Search for the cell housing the specified text and yield its (x, y) center coordinate. 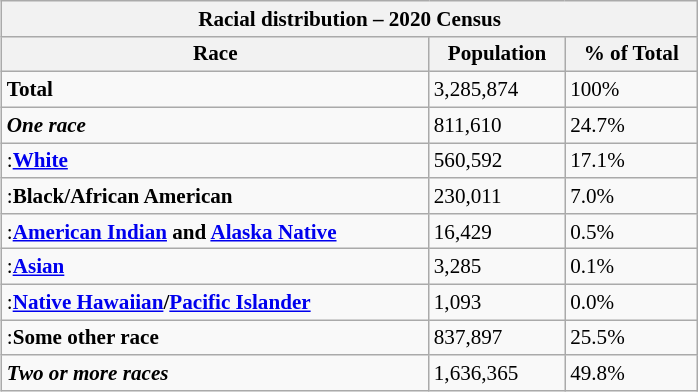
3,285,874 (497, 90)
Racial distribution – 2020 Census (350, 18)
25.5% (631, 338)
230,011 (497, 196)
837,897 (497, 338)
:White (216, 160)
0.0% (631, 302)
Race (216, 54)
100% (631, 90)
One race (216, 124)
:American Indian and Alaska Native (216, 230)
:Native Hawaiian/Pacific Islander (216, 302)
:Asian (216, 266)
1,636,365 (497, 372)
0.1% (631, 266)
811,610 (497, 124)
0.5% (631, 230)
:Black/African American (216, 196)
Total (216, 90)
17.1% (631, 160)
560,592 (497, 160)
Two or more races (216, 372)
16,429 (497, 230)
:Some other race (216, 338)
1,093 (497, 302)
24.7% (631, 124)
7.0% (631, 196)
49.8% (631, 372)
3,285 (497, 266)
% of Total (631, 54)
Population (497, 54)
